Search for the cell housing the specified text and yield its (X, Y) center coordinate. 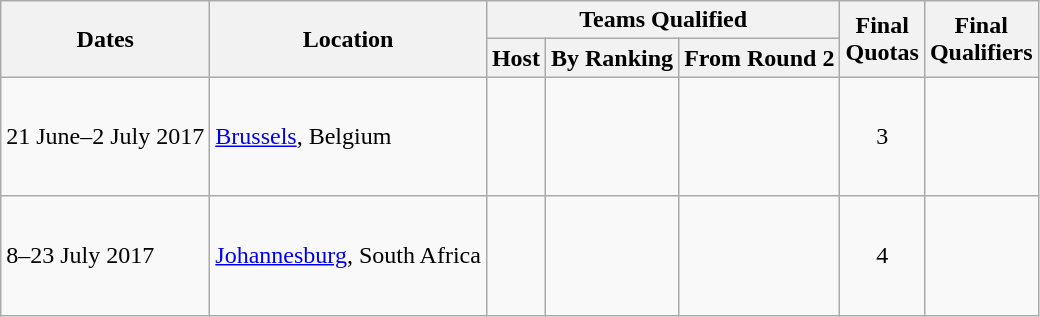
Location (348, 39)
Johannesburg, South Africa (348, 256)
Brussels, Belgium (348, 136)
8–23 July 2017 (106, 256)
4 (882, 256)
21 June–2 July 2017 (106, 136)
Host (516, 58)
3 (882, 136)
FinalQuotas (882, 39)
By Ranking (612, 58)
Dates (106, 39)
FinalQualifiers (981, 39)
Teams Qualified (663, 20)
From Round 2 (760, 58)
